For the text-containing cell, return its midpoint in (X, Y) coordinate format. 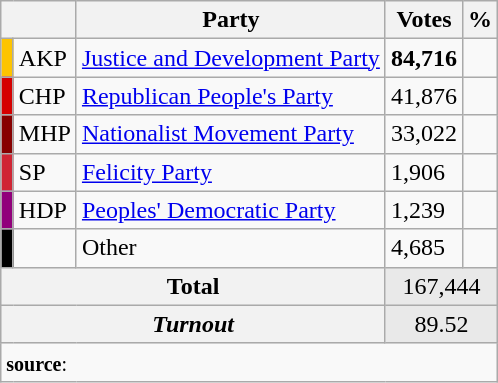
4,685 (424, 248)
41,876 (424, 96)
SP (44, 172)
Party (230, 20)
Turnout (194, 324)
Nationalist Movement Party (230, 134)
Other (230, 248)
AKP (44, 58)
1,906 (424, 172)
Justice and Development Party (230, 58)
84,716 (424, 58)
Votes (424, 20)
MHP (44, 134)
CHP (44, 96)
33,022 (424, 134)
Republican People's Party (230, 96)
167,444 (441, 286)
Felicity Party (230, 172)
Total (194, 286)
Peoples' Democratic Party (230, 210)
% (480, 20)
1,239 (424, 210)
HDP (44, 210)
89.52 (441, 324)
source: (250, 362)
